Identify which cell holds the provided text, then report its (x, y) central coordinate. 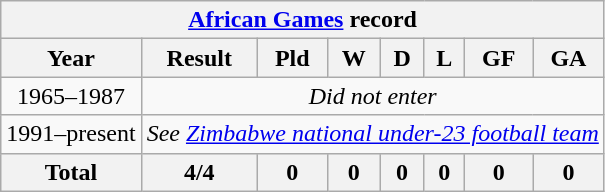
Pld (292, 58)
Total (71, 172)
1965–1987 (71, 96)
Result (199, 58)
L (444, 58)
W (354, 58)
GF (499, 58)
1991–present (71, 134)
Did not enter (372, 96)
African Games record (303, 20)
4/4 (199, 172)
Year (71, 58)
D (402, 58)
See Zimbabwe national under-23 football team (372, 134)
GA (569, 58)
